Return [x, y] of the center of cell containing provided text 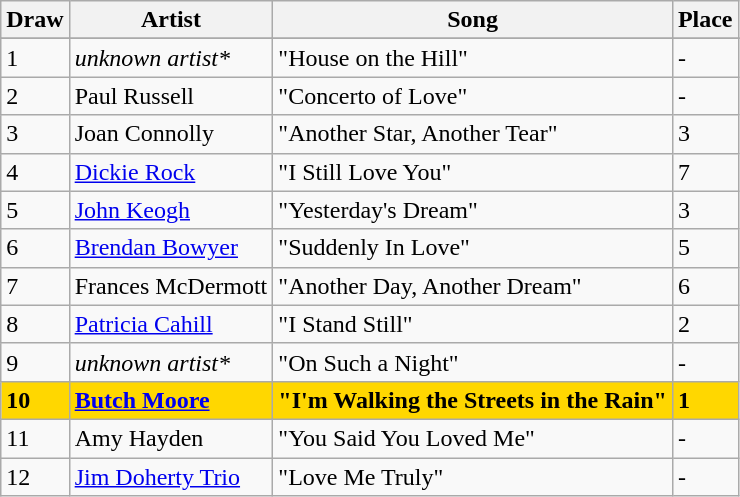
"Concerto of Love" [473, 96]
10 [35, 400]
Artist [171, 20]
"You Said You Loved Me" [473, 438]
11 [35, 438]
"Suddenly In Love" [473, 248]
Dickie Rock [171, 172]
4 [35, 172]
"Another Star, Another Tear" [473, 134]
"I Stand Still" [473, 324]
12 [35, 477]
Jim Doherty Trio [171, 477]
Joan Connolly [171, 134]
Patricia Cahill [171, 324]
"On Such a Night" [473, 362]
"House on the Hill" [473, 58]
John Keogh [171, 210]
Paul Russell [171, 96]
"Yesterday's Dream" [473, 210]
"I'm Walking the Streets in the Rain" [473, 400]
Amy Hayden [171, 438]
8 [35, 324]
9 [35, 362]
Place [705, 20]
"I Still Love You" [473, 172]
Butch Moore [171, 400]
"Love Me Truly" [473, 477]
Frances McDermott [171, 286]
Draw [35, 20]
Song [473, 20]
Brendan Bowyer [171, 248]
"Another Day, Another Dream" [473, 286]
